Output the (x, y) coordinate of the center of the cell containing the given text.  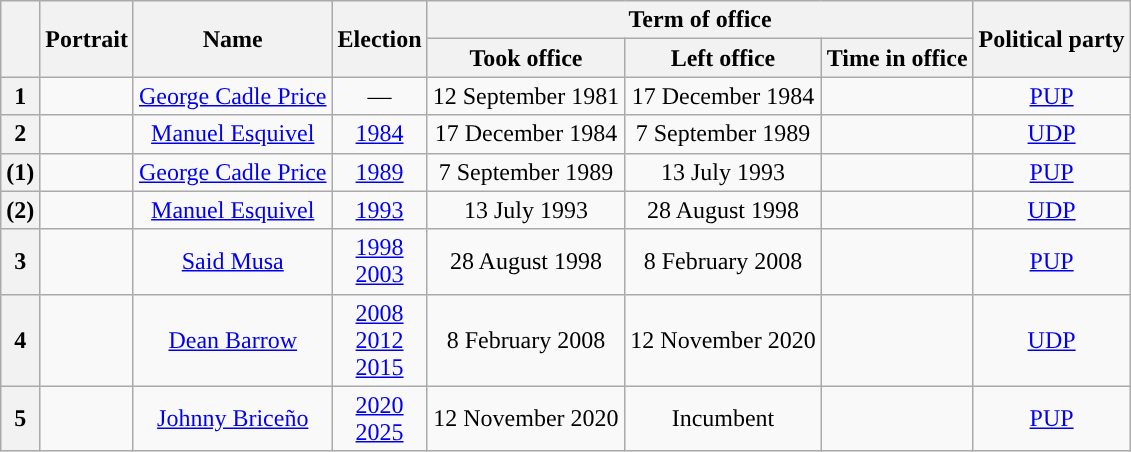
2 (20, 134)
Election (380, 39)
Term of office (700, 20)
Time in office (897, 58)
19982003 (380, 262)
1984 (380, 134)
Dean Barrow (232, 340)
20202025 (380, 418)
(1) (20, 172)
3 (20, 262)
Political party (1052, 39)
Took office (526, 58)
Portrait (87, 39)
1989 (380, 172)
Johnny Briceño (232, 418)
Incumbent (723, 418)
1 (20, 96)
200820122015 (380, 340)
Left office (723, 58)
12 September 1981 (526, 96)
(2) (20, 210)
5 (20, 418)
Said Musa (232, 262)
Name (232, 39)
— (380, 96)
1993 (380, 210)
4 (20, 340)
